Find where the given text appears and provide that cell's center as [x, y] coordinate. 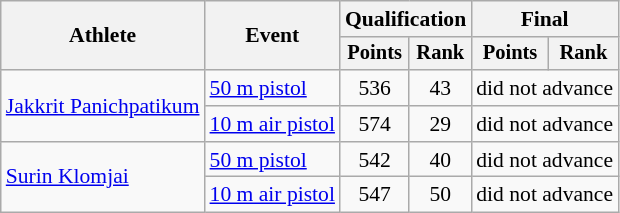
Jakkrit Panichpatikum [103, 106]
29 [440, 124]
40 [440, 160]
Final [544, 19]
43 [440, 88]
Event [272, 36]
547 [374, 195]
Surin Klomjai [103, 178]
Athlete [103, 36]
50 [440, 195]
542 [374, 160]
536 [374, 88]
Qualification [406, 19]
574 [374, 124]
